Pinpoint the cell where the given text exists, returning its (X, Y) midpoint coordinate. 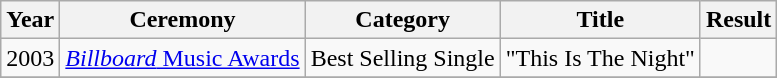
Category (402, 20)
Ceremony (182, 20)
Billboard Music Awards (182, 58)
Title (600, 20)
Result (738, 20)
Best Selling Single (402, 58)
2003 (30, 58)
"This Is The Night" (600, 58)
Year (30, 20)
